Search for the cell housing the specified text and yield its (X, Y) center coordinate. 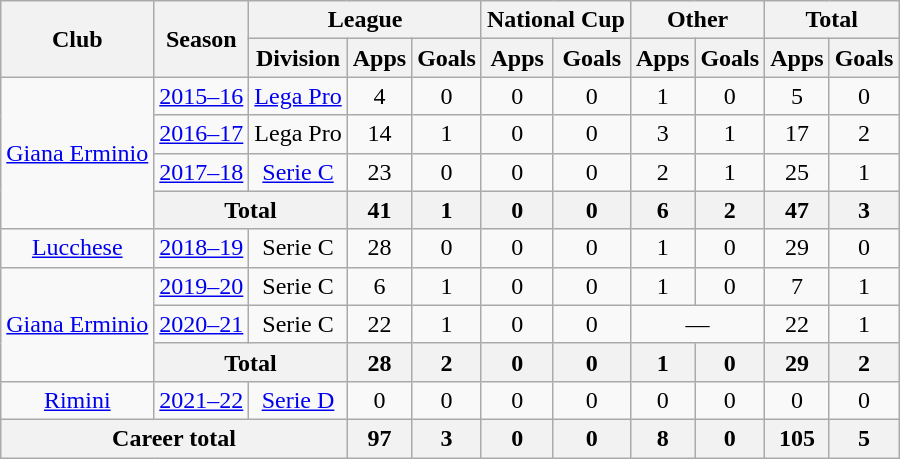
97 (379, 438)
8 (662, 438)
Other (697, 20)
2021–22 (202, 400)
41 (379, 210)
2019–20 (202, 286)
— (697, 324)
7 (797, 286)
14 (379, 134)
Serie D (298, 400)
4 (379, 96)
23 (379, 172)
2020–21 (202, 324)
25 (797, 172)
2016–17 (202, 134)
Club (78, 39)
National Cup (556, 20)
2015–16 (202, 96)
Division (298, 58)
League (366, 20)
Rimini (78, 400)
2018–19 (202, 248)
Career total (174, 438)
105 (797, 438)
17 (797, 134)
47 (797, 210)
Season (202, 39)
Lucchese (78, 248)
2017–18 (202, 172)
